Search for the cell housing the specified text and yield its (X, Y) center coordinate. 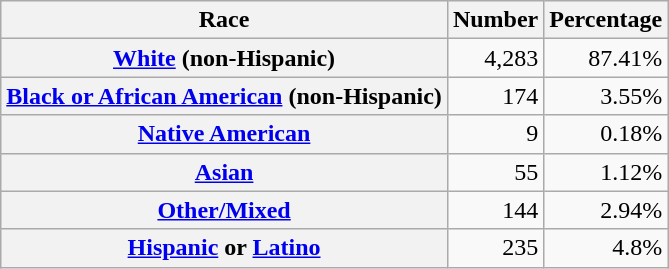
Hispanic or Latino (224, 248)
Native American (224, 134)
87.41% (606, 58)
White (non-Hispanic) (224, 58)
3.55% (606, 96)
Black or African American (non-Hispanic) (224, 96)
Asian (224, 172)
9 (495, 134)
144 (495, 210)
1.12% (606, 172)
4,283 (495, 58)
Other/Mixed (224, 210)
Number (495, 20)
55 (495, 172)
174 (495, 96)
4.8% (606, 248)
Race (224, 20)
235 (495, 248)
0.18% (606, 134)
2.94% (606, 210)
Percentage (606, 20)
